Determine the (x, y) coordinate at the center of the cell enclosing the given text.  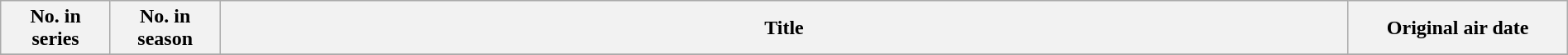
No. in season (165, 28)
Title (784, 28)
No. in series (56, 28)
Original air date (1457, 28)
